Identify which cell holds the provided text, then report its (x, y) central coordinate. 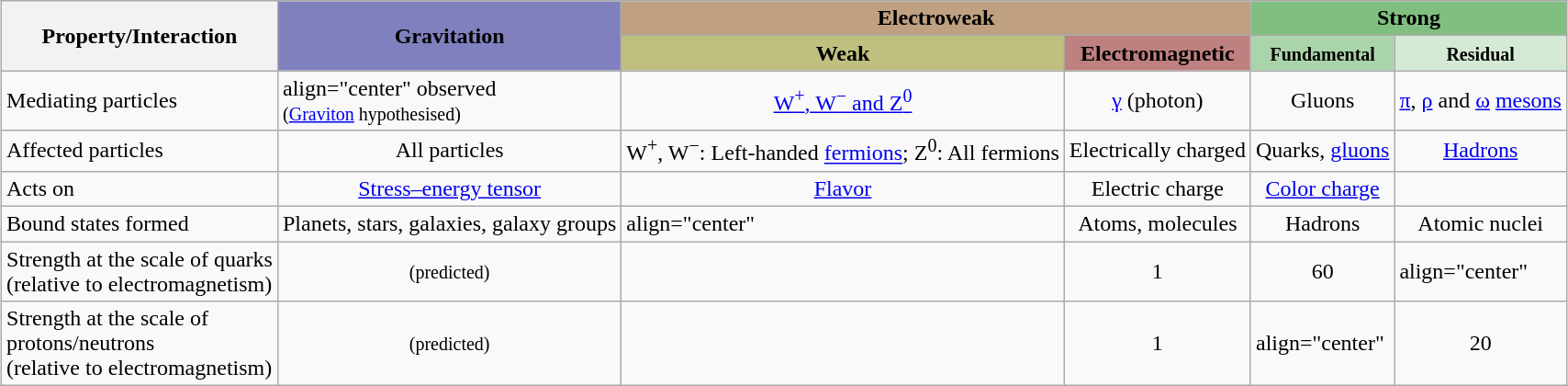
Strength at the scale of protons/neutrons (relative to electromagnetism) (140, 344)
γ (photon) (1157, 101)
Gravitation (449, 36)
W+, W−: Left-handed fermions; Z0: All fermions (843, 151)
60 (1322, 272)
Acts on (140, 188)
W+, W− and Z0 (843, 101)
Color charge (1322, 188)
Atoms, molecules (1157, 224)
π, ρ and ω mesons (1481, 101)
Affected particles (140, 151)
Electrically charged (1157, 151)
Electric charge (1157, 188)
Fundamental (1322, 53)
Electroweak (936, 18)
Quarks, gluons (1322, 151)
Strong (1408, 18)
Residual (1481, 53)
Stress–energy tensor (449, 188)
Property/Interaction (140, 36)
Bound states formed (140, 224)
20 (1481, 344)
Electromagnetic (1157, 53)
Weak (843, 53)
All particles (449, 151)
Mediating particles (140, 101)
align="center" observed(Graviton hypothesised) (449, 101)
Planets, stars, galaxies, galaxy groups (449, 224)
Strength at the scale of quarks (relative to electromagnetism) (140, 272)
Gluons (1322, 101)
Flavor (843, 188)
Atomic nuclei (1481, 224)
